Capture the cell that displays the provided text and extract its (X, Y) central coordinate. 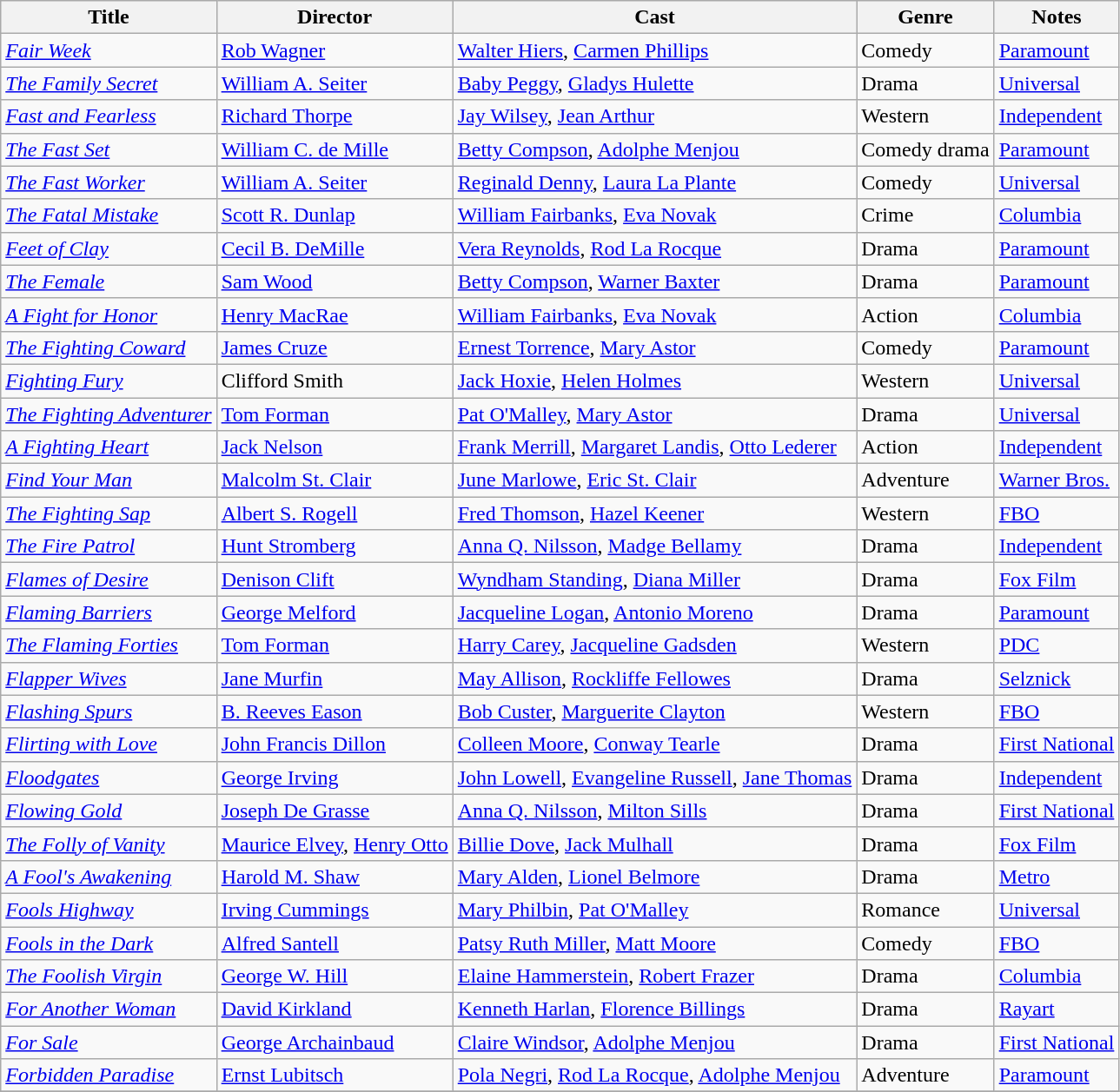
Joseph De Grasse (335, 811)
John Lowell, Evangeline Russell, Jane Thomas (655, 778)
Albert S. Rogell (335, 513)
Title (109, 17)
Richard Thorpe (335, 116)
Alfred Santell (335, 943)
Metro (1057, 877)
Fast and Fearless (109, 116)
A Fool's Awakening (109, 877)
Baby Peggy, Gladys Hulette (655, 83)
Denison Clift (335, 579)
Comedy drama (925, 149)
The Fast Worker (109, 182)
Flashing Spurs (109, 711)
The Fire Patrol (109, 546)
Director (335, 17)
Elaine Hammerstein, Robert Frazer (655, 976)
Betty Compson, Warner Baxter (655, 281)
Forbidden Paradise (109, 1075)
Reginald Denny, Laura La Plante (655, 182)
The Fatal Mistake (109, 215)
William C. de Mille (335, 149)
Rob Wagner (335, 50)
A Fighting Heart (109, 447)
The Foolish Virgin (109, 976)
Find Your Man (109, 480)
Mary Alden, Lionel Belmore (655, 877)
Malcolm St. Clair (335, 480)
Romance (925, 910)
Feet of Clay (109, 248)
Warner Bros. (1057, 480)
Genre (925, 17)
Kenneth Harlan, Florence Billings (655, 1009)
Jacqueline Logan, Antonio Moreno (655, 612)
The Fast Set (109, 149)
Clifford Smith (335, 381)
Floodgates (109, 778)
Ernst Lubitsch (335, 1075)
Colleen Moore, Conway Tearle (655, 745)
Vera Reynolds, Rod La Rocque (655, 248)
Fighting Fury (109, 381)
Jack Hoxie, Helen Holmes (655, 381)
Irving Cummings (335, 910)
Fools Highway (109, 910)
Jack Nelson (335, 447)
Flames of Desire (109, 579)
Henry MacRae (335, 314)
Cast (655, 17)
Walter Hiers, Carmen Phillips (655, 50)
The Fighting Sap (109, 513)
David Kirkland (335, 1009)
Jay Wilsey, Jean Arthur (655, 116)
Flapper Wives (109, 678)
Ernest Torrence, Mary Astor (655, 347)
Pat O'Malley, Mary Astor (655, 414)
Mary Philbin, Pat O'Malley (655, 910)
Flowing Gold (109, 811)
Flaming Barriers (109, 612)
The Female (109, 281)
Anna Q. Nilsson, Madge Bellamy (655, 546)
June Marlowe, Eric St. Clair (655, 480)
Harry Carey, Jacqueline Gadsden (655, 645)
Notes (1057, 17)
Fred Thomson, Hazel Keener (655, 513)
Patsy Ruth Miller, Matt Moore (655, 943)
B. Reeves Eason (335, 711)
A Fight for Honor (109, 314)
For Another Woman (109, 1009)
Billie Dove, Jack Mulhall (655, 844)
John Francis Dillon (335, 745)
Claire Windsor, Adolphe Menjou (655, 1042)
Maurice Elvey, Henry Otto (335, 844)
The Fighting Coward (109, 347)
The Family Secret (109, 83)
The Fighting Adventurer (109, 414)
Jane Murfin (335, 678)
PDC (1057, 645)
Anna Q. Nilsson, Milton Sills (655, 811)
George Melford (335, 612)
Cecil B. DeMille (335, 248)
George W. Hill (335, 976)
Rayart (1057, 1009)
Bob Custer, Marguerite Clayton (655, 711)
Crime (925, 215)
Pola Negri, Rod La Rocque, Adolphe Menjou (655, 1075)
Frank Merrill, Margaret Landis, Otto Lederer (655, 447)
George Irving (335, 778)
Wyndham Standing, Diana Miller (655, 579)
May Allison, Rockliffe Fellowes (655, 678)
Scott R. Dunlap (335, 215)
Harold M. Shaw (335, 877)
Fair Week (109, 50)
Selznick (1057, 678)
Hunt Stromberg (335, 546)
The Flaming Forties (109, 645)
For Sale (109, 1042)
James Cruze (335, 347)
George Archainbaud (335, 1042)
Sam Wood (335, 281)
Flirting with Love (109, 745)
Betty Compson, Adolphe Menjou (655, 149)
The Folly of Vanity (109, 844)
Fools in the Dark (109, 943)
